From the cell containing the given text, extract its center point as [x, y] coordinate. 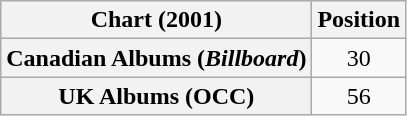
56 [359, 96]
Position [359, 20]
30 [359, 58]
Chart (2001) [156, 20]
Canadian Albums (Billboard) [156, 58]
UK Albums (OCC) [156, 96]
